Determine the [x, y] coordinate at the center of the cell enclosing the given text.  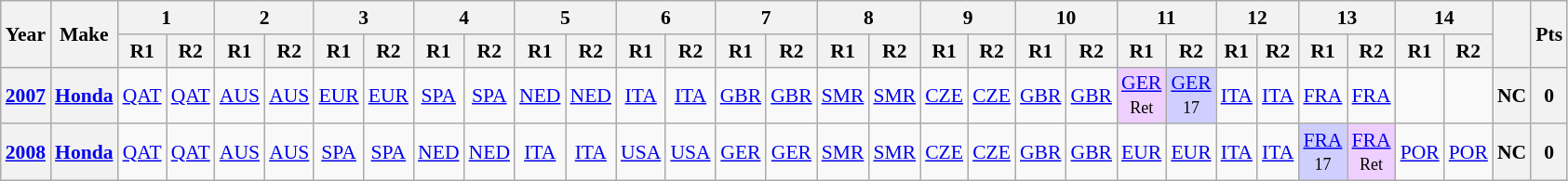
7 [767, 18]
11 [1167, 18]
12 [1258, 18]
FRA17 [1322, 152]
8 [869, 18]
9 [968, 18]
2 [264, 18]
3 [363, 18]
6 [666, 18]
Year [26, 33]
FRARet [1372, 152]
Pts [1548, 33]
4 [463, 18]
GERRet [1141, 95]
Make [84, 33]
GER17 [1191, 95]
1 [167, 18]
13 [1347, 18]
2007 [26, 95]
14 [1444, 18]
5 [566, 18]
10 [1066, 18]
2008 [26, 152]
